Provide the (x, y) coordinate of the cell's center where the given text is located.  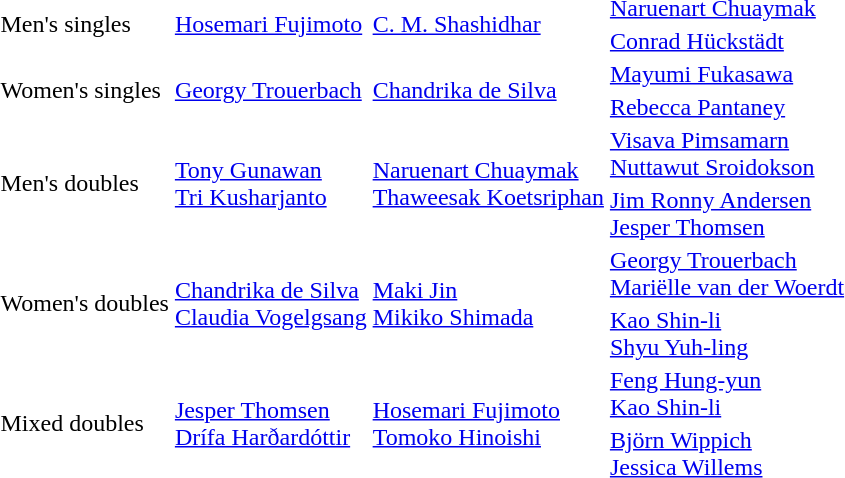
Georgy Trouerbach Mariëlle van der Woerdt (726, 274)
Naruenart Chuaymak Thaweesak Koetsriphan (488, 184)
Kao Shin-li Shyu Yuh-ling (726, 334)
Chandrika de Silva (488, 90)
Chandrika de Silva Claudia Vogelgsang (270, 304)
Mayumi Fukasawa (726, 74)
Feng Hung-yun Kao Shin-li (726, 394)
Rebecca Pantaney (726, 107)
Tony Gunawan Tri Kusharjanto (270, 184)
Visava Pimsamarn Nuttawut Sroidokson (726, 154)
Georgy Trouerbach (270, 90)
Conrad Hückstädt (726, 41)
Maki Jin Mikiko Shimada (488, 304)
Jim Ronny Andersen Jesper Thomsen (726, 214)
